Return the [X, Y] coordinate for the center point of the cell that contains the specified text.  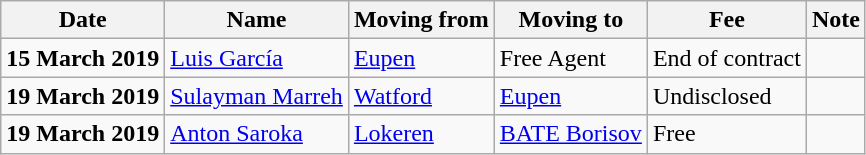
Fee [726, 20]
Note [836, 20]
Luis García [257, 58]
Moving from [421, 20]
Anton Saroka [257, 134]
Lokeren [421, 134]
Date [83, 20]
Name [257, 20]
Watford [421, 96]
Free Agent [570, 58]
Undisclosed [726, 96]
Moving to [570, 20]
BATE Borisov [570, 134]
Sulayman Marreh [257, 96]
Free [726, 134]
End of contract [726, 58]
15 March 2019 [83, 58]
